Determine the [x, y] coordinate at the center of the cell enclosing the given text.  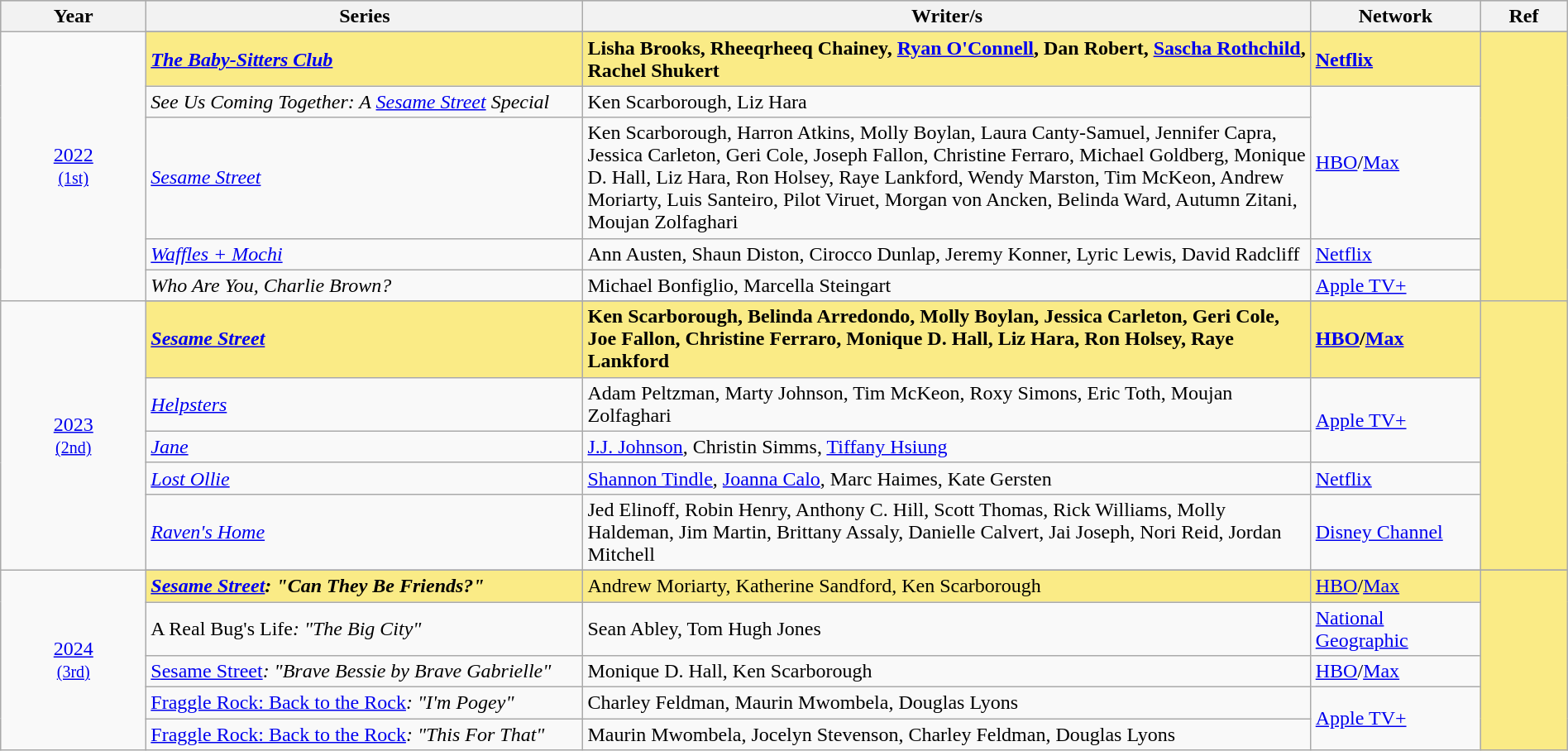
Year [74, 17]
Michael Bonfiglio, Marcella Steingart [947, 285]
Lisha Brooks, Rheeqrheeq Chainey, Ryan O'Connell, Dan Robert, Sascha Rothchild, Rachel Shukert [947, 60]
A Real Bug's Life: "The Big City" [365, 629]
Ann Austen, Shaun Diston, Cirocco Dunlap, Jeremy Konner, Lyric Lewis, David Radcliff [947, 254]
National Geographic [1395, 629]
Sesame Street: "Brave Bessie by Brave Gabrielle" [365, 672]
Fraggle Rock: Back to the Rock: "I'm Pogey" [365, 703]
Raven's Home [365, 532]
2023(2nd) [74, 435]
Sean Abley, Tom Hugh Jones [947, 629]
Shannon Tindle, Joanna Calo, Marc Haimes, Kate Gersten [947, 478]
2022(1st) [74, 167]
Network [1395, 17]
Fraggle Rock: Back to the Rock: "This For That" [365, 734]
Jane [365, 447]
The Baby-Sitters Club [365, 60]
Who Are You, Charlie Brown? [365, 285]
Ref [1524, 17]
Waffles + Mochi [365, 254]
Disney Channel [1395, 532]
J.J. Johnson, Christin Simms, Tiffany Hsiung [947, 447]
Andrew Moriarty, Katherine Sandford, Ken Scarborough [947, 586]
Writer/s [947, 17]
Helpsters [365, 404]
See Us Coming Together: A Sesame Street Special [365, 102]
2024(3rd) [74, 660]
Sesame Street: "Can They Be Friends?" [365, 586]
Adam Peltzman, Marty Johnson, Tim McKeon, Roxy Simons, Eric Toth, Moujan Zolfaghari [947, 404]
Maurin Mwombela, Jocelyn Stevenson, Charley Feldman, Douglas Lyons [947, 734]
Charley Feldman, Maurin Mwombela, Douglas Lyons [947, 703]
Series [365, 17]
Monique D. Hall, Ken Scarborough [947, 672]
Ken Scarborough, Liz Hara [947, 102]
Lost Ollie [365, 478]
